Pinpoint the cell where the given text exists, returning its (X, Y) midpoint coordinate. 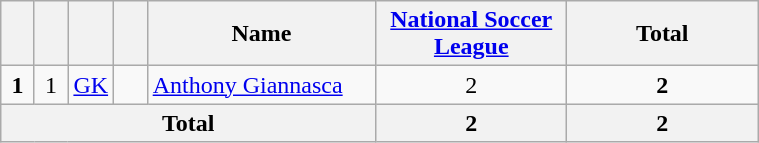
GK (91, 85)
Anthony Giannasca (262, 85)
Name (262, 34)
National Soccer League (472, 34)
